Return [x, y] of the center of cell containing provided text 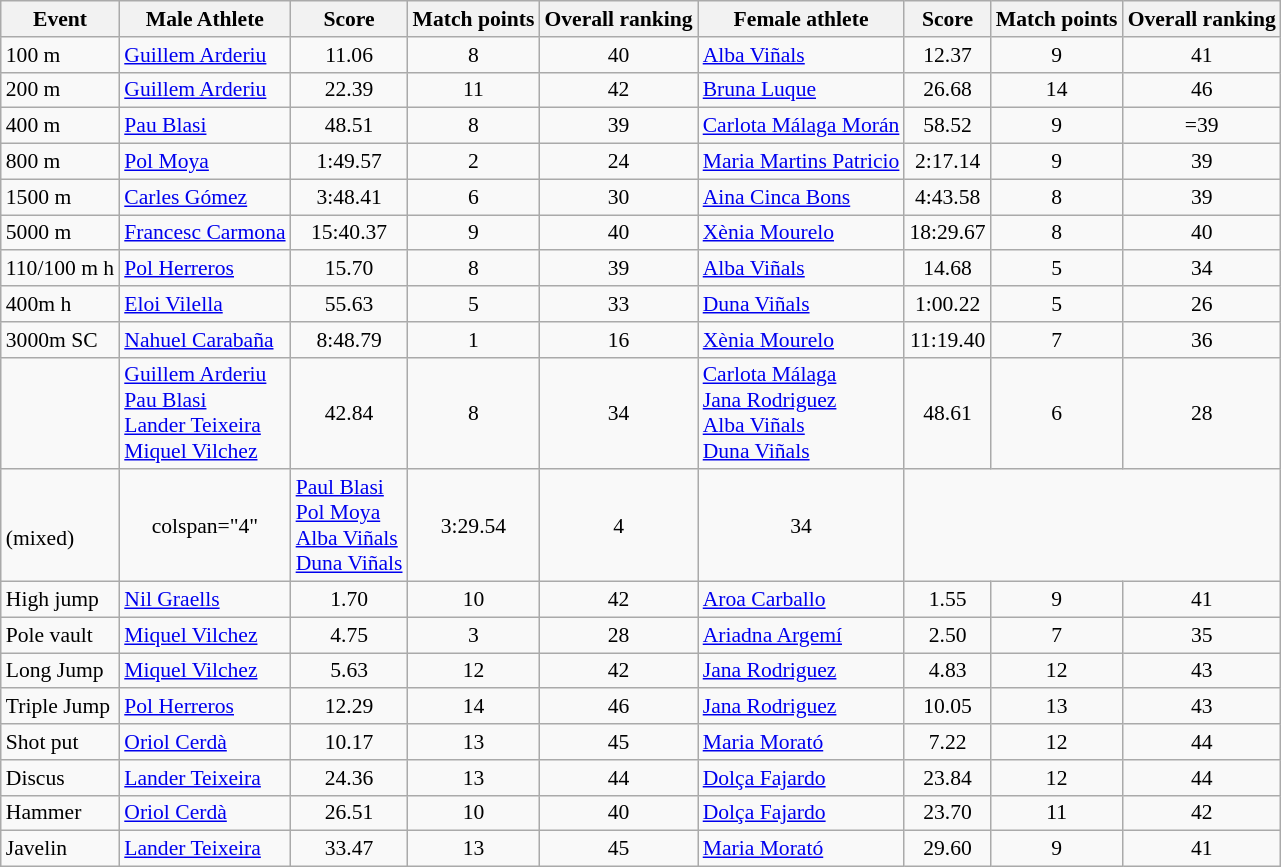
Ariadna Argemí [802, 635]
33 [618, 304]
Carlota MálagaJana RodriguezAlba ViñalsDuna Viñals [802, 413]
Javelin [60, 849]
15:40.37 [350, 233]
3:48.41 [350, 197]
33.47 [350, 849]
Discus [60, 778]
Nahuel Carabaña [204, 340]
26.51 [350, 813]
24 [618, 162]
Pole vault [60, 635]
7.22 [947, 742]
10.05 [947, 707]
14.68 [947, 269]
30 [618, 197]
42.84 [350, 413]
5.63 [350, 671]
Guillem ArderiuPau BlasiLander TeixeiraMiquel Vilchez [204, 413]
48.61 [947, 413]
29.60 [947, 849]
23.70 [947, 813]
400 m [60, 126]
Aina Cinca Bons [802, 197]
=39 [1202, 126]
Triple Jump [60, 707]
2 [474, 162]
4 [618, 526]
Event [60, 19]
3000m SC [60, 340]
Long Jump [60, 671]
Male Athlete [204, 19]
26 [1202, 304]
23.84 [947, 778]
1:00.22 [947, 304]
100 m [60, 55]
Pol Moya [204, 162]
1.55 [947, 600]
(mixed) [60, 526]
5000 m [60, 233]
Carlota Málaga Morán [802, 126]
4.83 [947, 671]
2.50 [947, 635]
4:43.58 [947, 197]
55.63 [350, 304]
3:29.54 [474, 526]
15.70 [350, 269]
colspan="4" [204, 526]
11:19.40 [947, 340]
Nil Graells [204, 600]
4.75 [350, 635]
400m h [60, 304]
18:29.67 [947, 233]
11.06 [350, 55]
Pau Blasi [204, 126]
Carles Gómez [204, 197]
8:48.79 [350, 340]
2:17.14 [947, 162]
1500 m [60, 197]
1:49.57 [350, 162]
10.17 [350, 742]
Francesc Carmona [204, 233]
1.70 [350, 600]
200 m [60, 90]
Paul BlasiPol MoyaAlba ViñalsDuna Viñals [350, 526]
12.37 [947, 55]
36 [1202, 340]
24.36 [350, 778]
110/100 m h [60, 269]
Bruna Luque [802, 90]
48.51 [350, 126]
Shot put [60, 742]
58.52 [947, 126]
35 [1202, 635]
Aroa Carballo [802, 600]
3 [474, 635]
12.29 [350, 707]
22.39 [350, 90]
16 [618, 340]
Eloi Vilella [204, 304]
Maria Martins Patricio [802, 162]
26.68 [947, 90]
800 m [60, 162]
1 [474, 340]
Duna Viñals [802, 304]
Hammer [60, 813]
Female athlete [802, 19]
High jump [60, 600]
